For the text-containing cell, return its midpoint in (x, y) coordinate format. 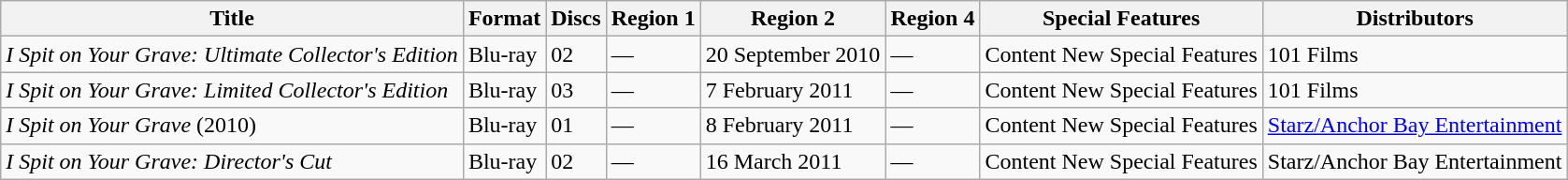
7 February 2011 (793, 90)
8 February 2011 (793, 126)
16 March 2011 (793, 161)
20 September 2010 (793, 54)
Region 4 (933, 19)
Region 1 (653, 19)
Special Features (1121, 19)
Discs (576, 19)
Distributors (1415, 19)
I Spit on Your Grave: Director's Cut (232, 161)
I Spit on Your Grave (2010) (232, 126)
Region 2 (793, 19)
I Spit on Your Grave: Ultimate Collector's Edition (232, 54)
Format (504, 19)
03 (576, 90)
Title (232, 19)
01 (576, 126)
I Spit on Your Grave: Limited Collector's Edition (232, 90)
